Identify which cell holds the provided text, then report its (x, y) central coordinate. 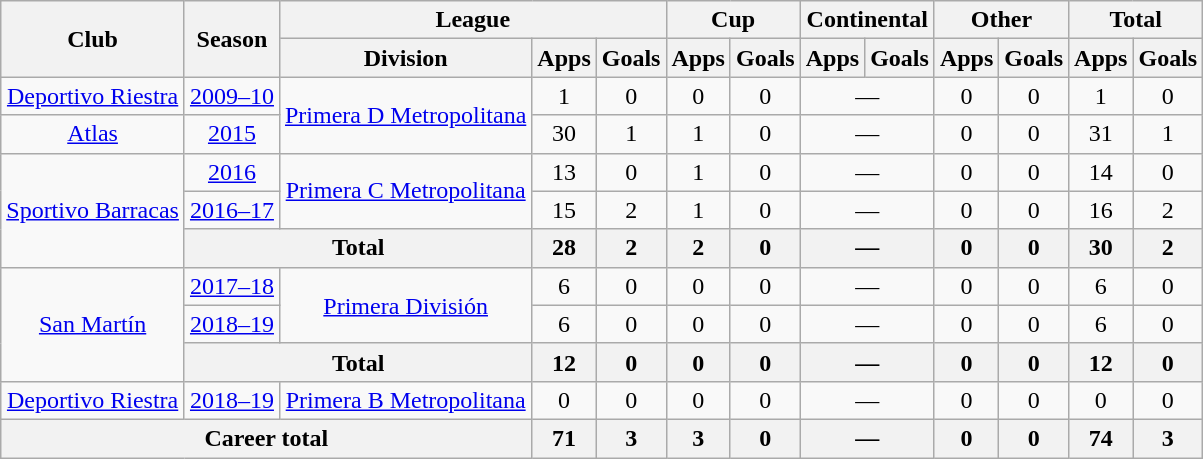
Other (1001, 20)
Cup (733, 20)
Continental (867, 20)
2015 (232, 134)
Season (232, 39)
Primera C Metropolitana (405, 191)
Primera B Metropolitana (405, 400)
74 (1101, 438)
71 (564, 438)
San Martín (93, 324)
2016 (232, 172)
13 (564, 172)
Sportivo Barracas (93, 210)
16 (1101, 210)
League (472, 20)
2016–17 (232, 210)
15 (564, 210)
Division (405, 58)
Atlas (93, 134)
Primera D Metropolitana (405, 115)
14 (1101, 172)
2009–10 (232, 96)
31 (1101, 134)
Primera División (405, 305)
28 (564, 248)
2017–18 (232, 286)
Club (93, 39)
Career total (266, 438)
